Determine the (x, y) coordinate at the center of the cell enclosing the given text.  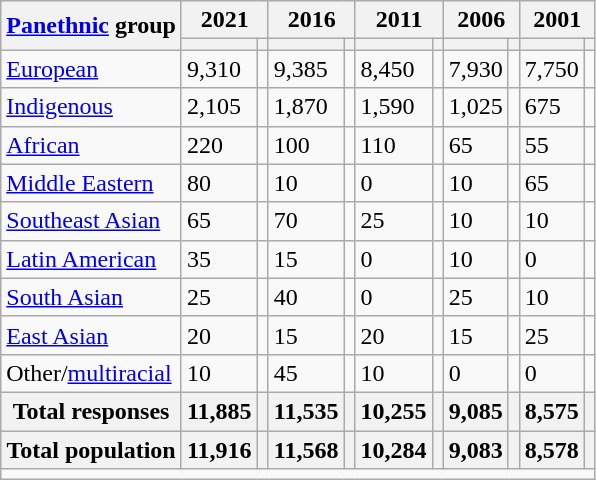
45 (306, 373)
11,916 (219, 449)
110 (394, 145)
10,255 (394, 411)
35 (219, 259)
9,085 (476, 411)
European (92, 69)
Latin American (92, 259)
Indigenous (92, 107)
African (92, 145)
40 (306, 297)
Middle Eastern (92, 183)
55 (552, 145)
9,083 (476, 449)
Other/multiracial (92, 373)
Total population (92, 449)
2021 (224, 20)
Southeast Asian (92, 221)
11,535 (306, 411)
2016 (312, 20)
8,578 (552, 449)
2001 (557, 20)
1,590 (394, 107)
70 (306, 221)
Total responses (92, 411)
11,568 (306, 449)
Panethnic group (92, 26)
675 (552, 107)
2011 (399, 20)
9,385 (306, 69)
8,575 (552, 411)
220 (219, 145)
10,284 (394, 449)
100 (306, 145)
1,025 (476, 107)
South Asian (92, 297)
2,105 (219, 107)
80 (219, 183)
9,310 (219, 69)
7,750 (552, 69)
8,450 (394, 69)
2006 (481, 20)
East Asian (92, 335)
11,885 (219, 411)
7,930 (476, 69)
1,870 (306, 107)
